Output the (X, Y) coordinate of the center of the cell containing the given text.  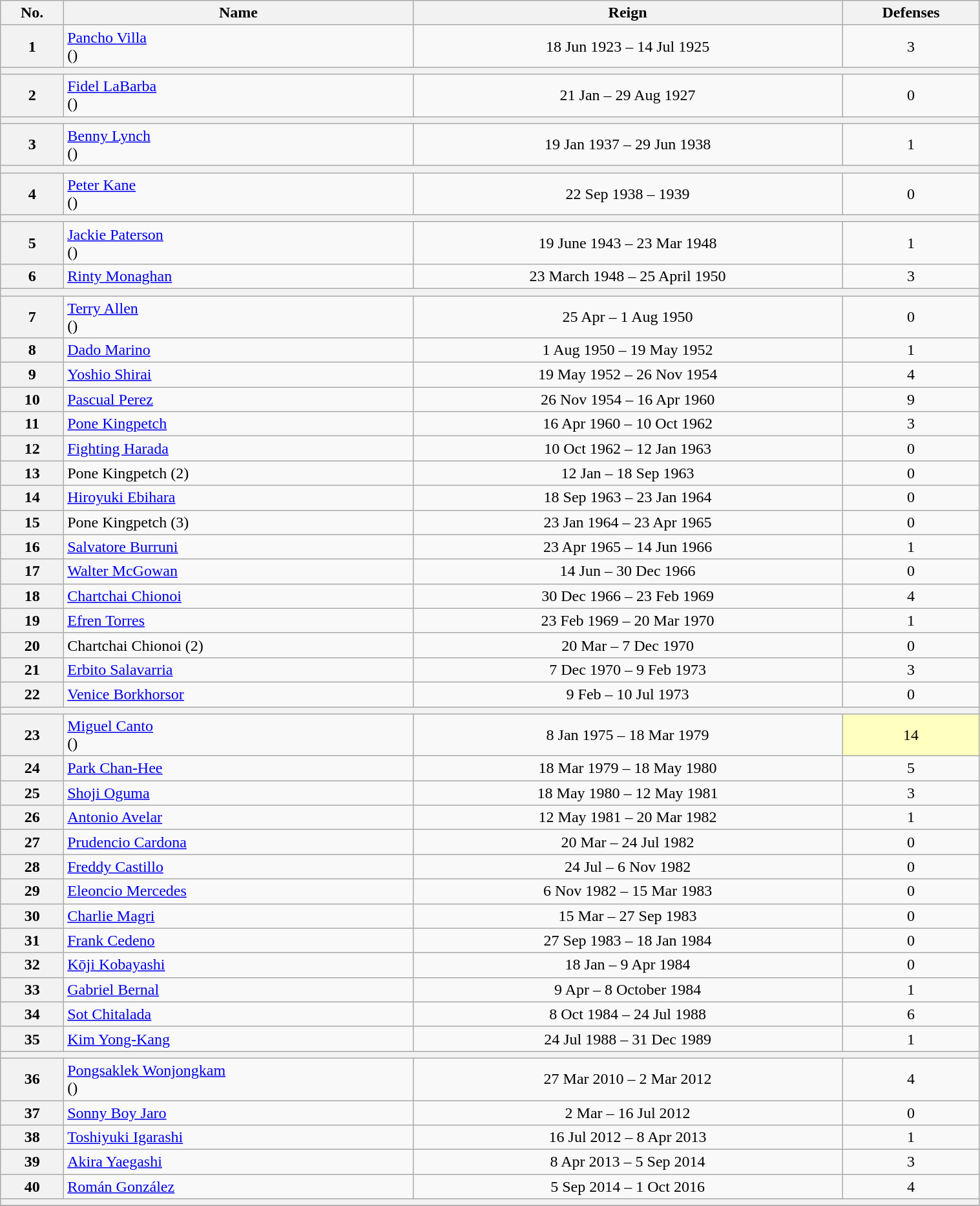
15 Mar – 27 Sep 1983 (628, 916)
Yoshio Shirai (238, 375)
27 (32, 842)
23 Feb 1969 – 20 Mar 1970 (628, 620)
18 (32, 596)
Park Chan-Hee (238, 768)
Fighting Harada (238, 449)
Kim Yong-Kang (238, 1039)
Frank Cedeno (238, 940)
8 (32, 350)
14 Jun – 30 Dec 1966 (628, 571)
35 (32, 1039)
31 (32, 940)
Fidel LaBarba() (238, 96)
21 Jan – 29 Aug 1927 (628, 96)
Pone Kingpetch (2) (238, 473)
Sonny Boy Jaro (238, 1112)
8 Apr 2013 – 5 Sep 2014 (628, 1162)
1 Aug 1950 – 19 May 1952 (628, 350)
16 Apr 1960 – 10 Oct 1962 (628, 424)
12 (32, 449)
25 (32, 793)
28 (32, 867)
34 (32, 1014)
30 (32, 916)
Jackie Paterson() (238, 243)
Benny Lynch() (238, 145)
18 May 1980 – 12 May 1981 (628, 793)
24 Jul – 6 Nov 1982 (628, 867)
36 (32, 1079)
16 (32, 547)
22 Sep 1938 – 1939 (628, 194)
23 (32, 735)
10 (32, 399)
33 (32, 989)
9 Feb – 10 Jul 1973 (628, 694)
20 Mar – 24 Jul 1982 (628, 842)
Name (238, 13)
32 (32, 965)
Peter Kane() (238, 194)
23 Apr 1965 – 14 Jun 1966 (628, 547)
19 Jan 1937 – 29 Jun 1938 (628, 145)
Reign (628, 13)
19 May 1952 – 26 Nov 1954 (628, 375)
27 Sep 1983 – 18 Jan 1984 (628, 940)
18 Mar 1979 – 18 May 1980 (628, 768)
18 Sep 1963 – 23 Jan 1964 (628, 498)
Shoji Oguma (238, 793)
Terry Allen() (238, 317)
Pancho Villa() (238, 47)
Pone Kingpetch (238, 424)
27 Mar 2010 – 2 Mar 2012 (628, 1079)
Antonio Avelar (238, 818)
No. (32, 13)
Efren Torres (238, 620)
Akira Yaegashi (238, 1162)
11 (32, 424)
Toshiyuki Igarashi (238, 1137)
20 Mar – 7 Dec 1970 (628, 645)
Defenses (911, 13)
8 Jan 1975 – 18 Mar 1979 (628, 735)
13 (32, 473)
Walter McGowan (238, 571)
Pascual Perez (238, 399)
7 (32, 317)
5 Sep 2014 – 1 Oct 2016 (628, 1187)
23 March 1948 – 25 April 1950 (628, 276)
18 Jun 1923 – 14 Jul 1925 (628, 47)
9 Apr – 8 October 1984 (628, 989)
Román González (238, 1187)
2 Mar – 16 Jul 2012 (628, 1112)
Eleoncio Mercedes (238, 891)
21 (32, 670)
29 (32, 891)
Salvatore Burruni (238, 547)
19 June 1943 – 23 Mar 1948 (628, 243)
2 (32, 96)
10 Oct 1962 – 12 Jan 1963 (628, 449)
Freddy Castillo (238, 867)
Pone Kingpetch (3) (238, 522)
22 (32, 694)
8 Oct 1984 – 24 Jul 1988 (628, 1014)
24 Jul 1988 – 31 Dec 1989 (628, 1039)
Kōji Kobayashi (238, 965)
12 May 1981 – 20 Mar 1982 (628, 818)
38 (32, 1137)
Erbito Salavarria (238, 670)
Pongsaklek Wonjongkam() (238, 1079)
Sot Chitalada (238, 1014)
Dado Marino (238, 350)
7 Dec 1970 – 9 Feb 1973 (628, 670)
Prudencio Cardona (238, 842)
17 (32, 571)
24 (32, 768)
Venice Borkhorsor (238, 694)
16 Jul 2012 – 8 Apr 2013 (628, 1137)
26 (32, 818)
Gabriel Bernal (238, 989)
25 Apr – 1 Aug 1950 (628, 317)
23 Jan 1964 – 23 Apr 1965 (628, 522)
37 (32, 1112)
Rinty Monaghan (238, 276)
Miguel Canto() (238, 735)
Hiroyuki Ebihara (238, 498)
40 (32, 1187)
Chartchai Chionoi (2) (238, 645)
Charlie Magri (238, 916)
20 (32, 645)
Chartchai Chionoi (238, 596)
18 Jan – 9 Apr 1984 (628, 965)
15 (32, 522)
6 Nov 1982 – 15 Mar 1983 (628, 891)
12 Jan – 18 Sep 1963 (628, 473)
19 (32, 620)
30 Dec 1966 – 23 Feb 1969 (628, 596)
39 (32, 1162)
26 Nov 1954 – 16 Apr 1960 (628, 399)
